Return (X, Y) of the center of cell containing provided text 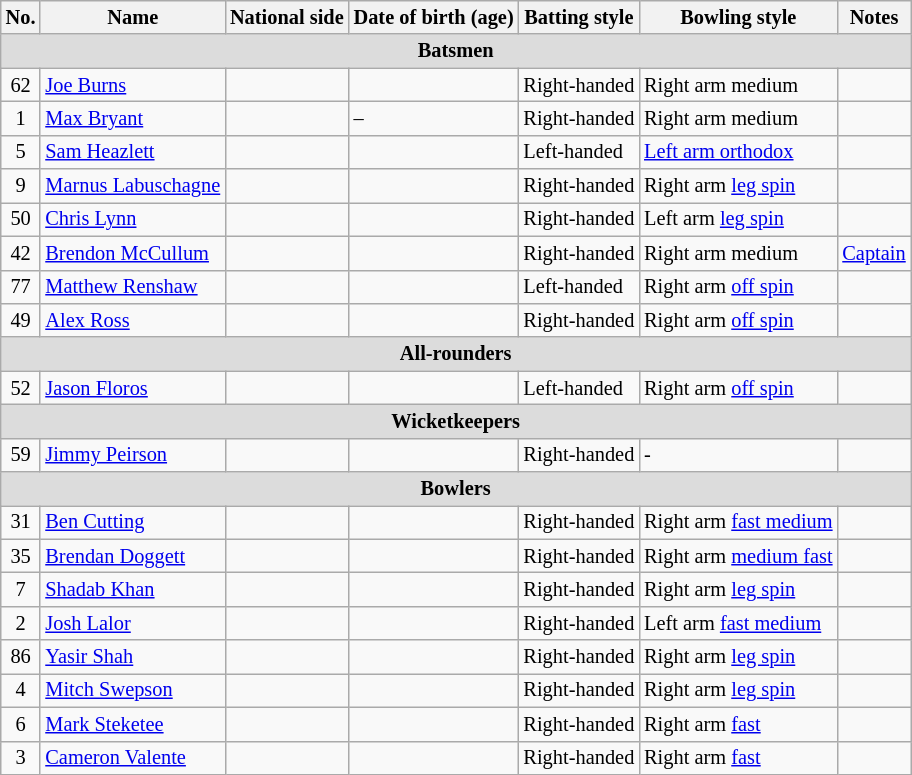
Name (132, 17)
Joe Burns (132, 85)
4 (21, 690)
Yasir Shah (132, 657)
Matthew Renshaw (132, 287)
Cameron Valente (132, 758)
Left arm orthodox (738, 152)
50 (21, 219)
2 (21, 623)
Bowling style (738, 17)
5 (21, 152)
Jason Floros (132, 388)
- (738, 455)
42 (21, 253)
Sam Heazlett (132, 152)
Max Bryant (132, 118)
– (434, 118)
Notes (874, 17)
Chris Lynn (132, 219)
No. (21, 17)
49 (21, 320)
Wicketkeepers (456, 421)
All-rounders (456, 354)
Batsmen (456, 51)
3 (21, 758)
Date of birth (age) (434, 17)
Right arm fast medium (738, 522)
Josh Lalor (132, 623)
52 (21, 388)
Left arm fast medium (738, 623)
59 (21, 455)
62 (21, 85)
9 (21, 186)
86 (21, 657)
Marnus Labuschagne (132, 186)
Bowlers (456, 489)
35 (21, 556)
Captain (874, 253)
6 (21, 724)
Jimmy Peirson (132, 455)
Right arm medium fast (738, 556)
77 (21, 287)
Brendan Doggett (132, 556)
Batting style (580, 17)
31 (21, 522)
1 (21, 118)
Shadab Khan (132, 589)
7 (21, 589)
Brendon McCullum (132, 253)
Mark Steketee (132, 724)
Left arm leg spin (738, 219)
National side (287, 17)
Alex Ross (132, 320)
Ben Cutting (132, 522)
Mitch Swepson (132, 690)
